Find where the given text appears and provide that cell's center as (x, y) coordinate. 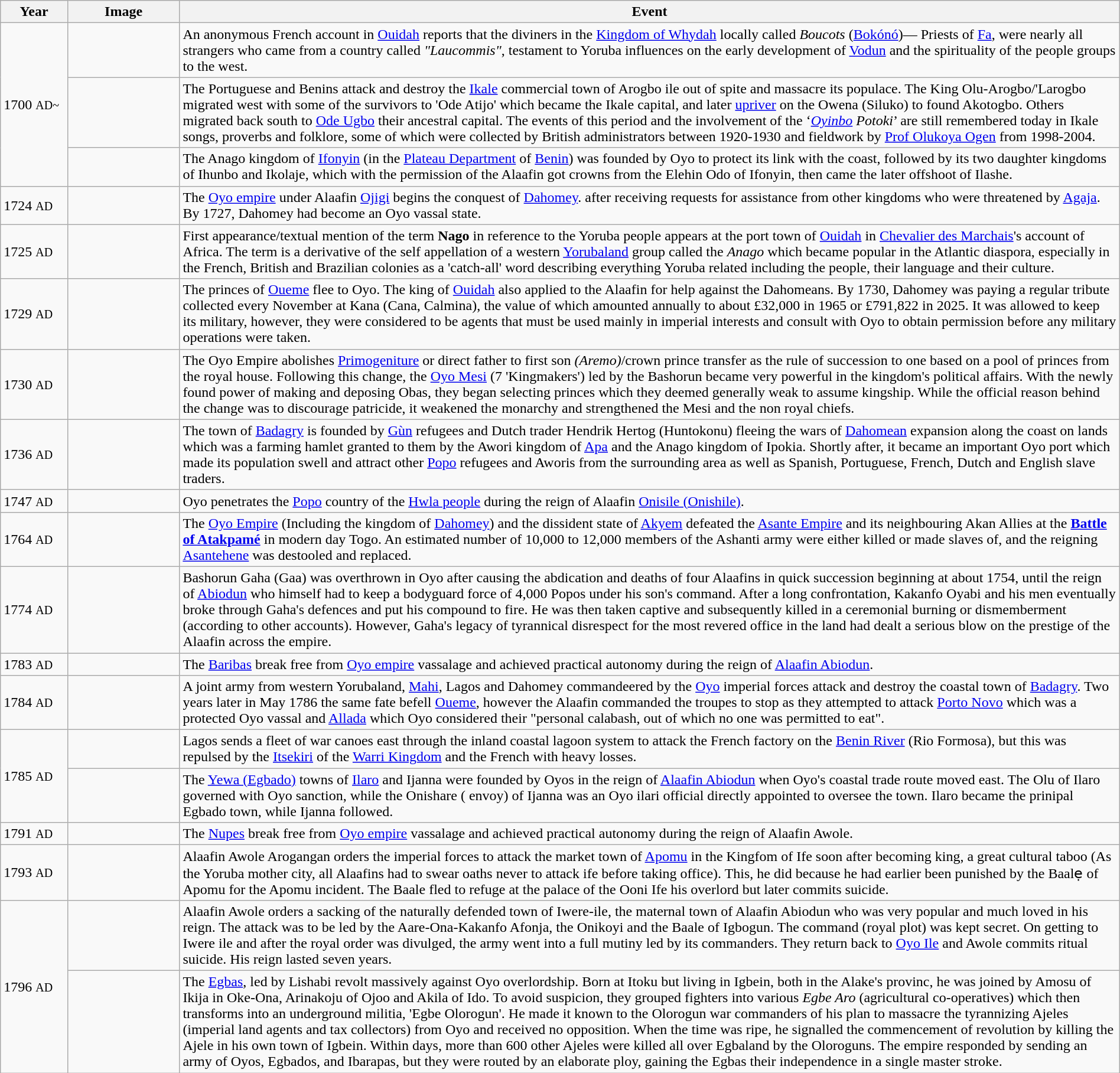
1793 AD (34, 873)
Event (650, 12)
1774 AD (34, 609)
1700 AD~ (34, 105)
1747 AD (34, 501)
1785 AD (34, 776)
1791 AD (34, 834)
1736 AD (34, 455)
1729 AD (34, 314)
1783 AD (34, 664)
1796 AD (34, 986)
Year (34, 12)
Oyo penetrates the Popo country of the Hwla people during the reign of Alaafin Onisile (Onishile). (650, 501)
The Baribas break free from Oyo empire vassalage and achieved practical autonomy during the reign of Alaafin Abiodun. (650, 664)
1784 AD (34, 703)
Image (123, 12)
The Nupes break free from Oyo empire vassalage and achieved practical autonomy during the reign of Alaafin Awole. (650, 834)
1724 AD (34, 206)
1764 AD (34, 539)
1725 AD (34, 252)
1730 AD (34, 384)
